Extract the [x, y] coordinate from the center of the cell holding the provided text.  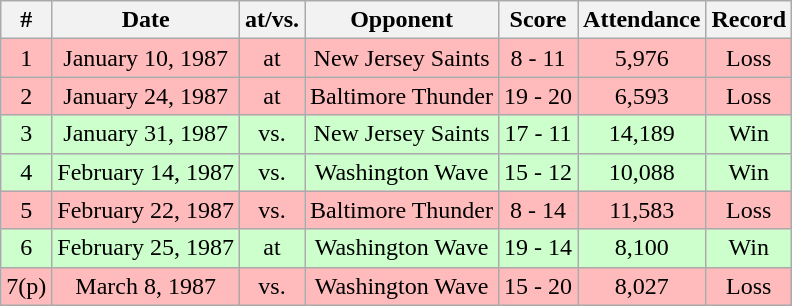
8,100 [642, 248]
7(p) [26, 286]
3 [26, 134]
January 31, 1987 [146, 134]
6 [26, 248]
# [26, 20]
March 8, 1987 [146, 286]
1 [26, 58]
8 - 14 [538, 210]
Score [538, 20]
15 - 20 [538, 286]
11,583 [642, 210]
February 14, 1987 [146, 172]
5 [26, 210]
at/vs. [272, 20]
Date [146, 20]
January 24, 1987 [146, 96]
8,027 [642, 286]
15 - 12 [538, 172]
8 - 11 [538, 58]
January 10, 1987 [146, 58]
February 22, 1987 [146, 210]
19 - 14 [538, 248]
5,976 [642, 58]
Record [749, 20]
February 25, 1987 [146, 248]
19 - 20 [538, 96]
Attendance [642, 20]
10,088 [642, 172]
Opponent [402, 20]
6,593 [642, 96]
14,189 [642, 134]
2 [26, 96]
17 - 11 [538, 134]
4 [26, 172]
